Return (X, Y) of the center of cell containing provided text 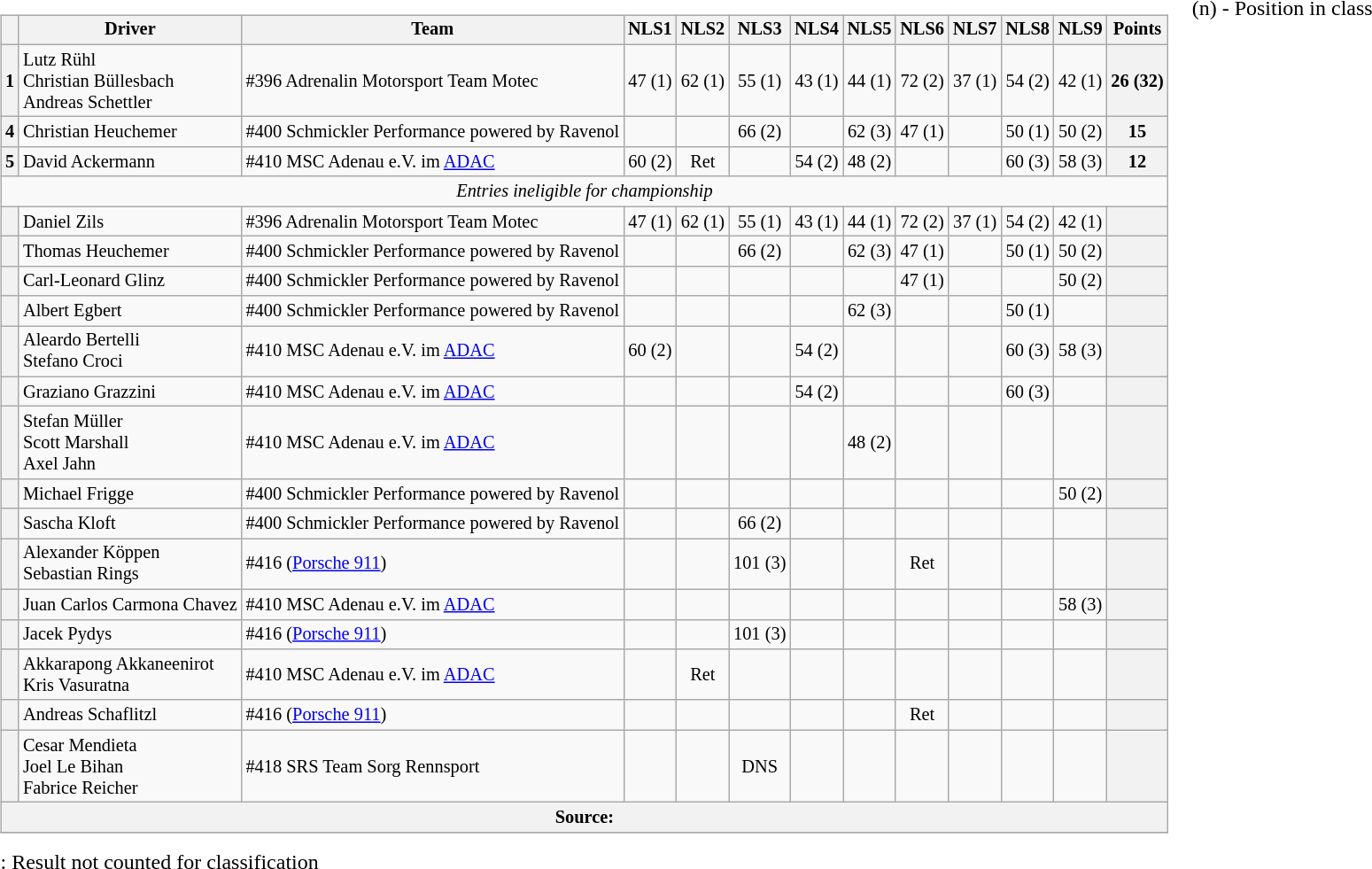
Thomas Heuchemer (129, 252)
12 (1137, 162)
Entries ineligible for championship (585, 191)
Aleardo Bertelli Stefano Croci (129, 352)
Jacek Pydys (129, 634)
Daniel Zils (129, 221)
NLS9 (1081, 30)
David Ackermann (129, 162)
NLS1 (650, 30)
Cesar Mendieta Joel Le Bihan Fabrice Reicher (129, 766)
Christian Heuchemer (129, 132)
Michael Frigge (129, 494)
NLS6 (922, 30)
Lutz Rühl Christian Büllesbach Andreas Schettler (129, 81)
Points (1137, 30)
26 (32) (1137, 81)
#418 SRS Team Sorg Rennsport (433, 766)
NLS2 (703, 30)
NLS5 (870, 30)
Alexander Köppen Sebastian Rings (129, 564)
Albert Egbert (129, 311)
Carl-Leonard Glinz (129, 281)
Graziano Grazzini (129, 392)
15 (1137, 132)
NLS4 (817, 30)
1 (10, 81)
NLS3 (760, 30)
Team (433, 30)
Driver (129, 30)
NLS7 (975, 30)
Stefan Müller Scott Marshall Axel Jahn (129, 443)
Sascha Kloft (129, 524)
5 (10, 162)
Source: (585, 818)
Akkarapong Akkaneenirot Kris Vasuratna (129, 675)
Juan Carlos Carmona Chavez (129, 604)
NLS8 (1027, 30)
Andreas Schaflitzl (129, 715)
4 (10, 132)
DNS (760, 766)
